Capture the cell that displays the provided text and extract its (x, y) central coordinate. 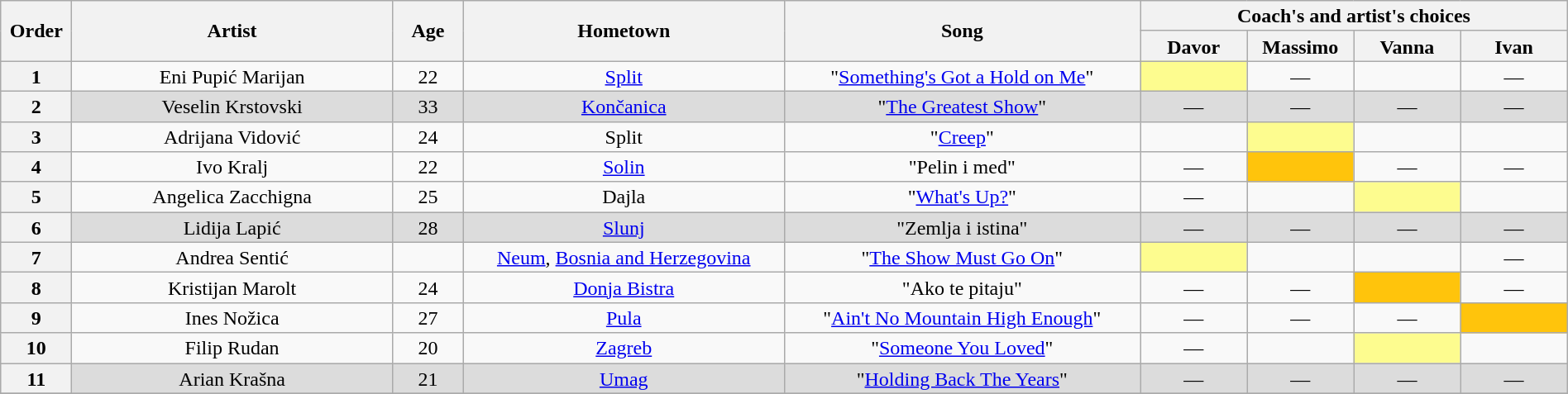
7 (36, 258)
Davor (1194, 46)
20 (428, 349)
28 (428, 228)
Coach's and artist's choices (1355, 17)
"The Greatest Show" (963, 106)
"Ain't No Mountain High Enough" (963, 317)
"Holding Back The Years" (963, 378)
Andrea Sentić (232, 258)
33 (428, 106)
4 (36, 167)
Artist (232, 31)
Solin (624, 167)
Hometown (624, 31)
Kristijan Marolt (232, 287)
"Ako te pitaju" (963, 287)
2 (36, 106)
Neum, Bosnia and Herzegovina (624, 258)
Angelica Zacchigna (232, 197)
9 (36, 317)
"Something's Got a Hold on Me" (963, 76)
Slunj (624, 228)
10 (36, 349)
Donja Bistra (624, 287)
Ivan (1513, 46)
3 (36, 137)
Zagreb (624, 349)
Dajla (624, 197)
27 (428, 317)
Order (36, 31)
6 (36, 228)
Massimo (1300, 46)
"The Show Must Go On" (963, 258)
25 (428, 197)
Filip Rudan (232, 349)
Vanna (1408, 46)
Adrijana Vidović (232, 137)
21 (428, 378)
Age (428, 31)
Umag (624, 378)
Končanica (624, 106)
"Creep" (963, 137)
8 (36, 287)
11 (36, 378)
Ivo Kralj (232, 167)
Arian Krašna (232, 378)
Lidija Lapić (232, 228)
"Pelin i med" (963, 167)
Ines Nožica (232, 317)
Eni Pupić Marijan (232, 76)
Veselin Krstovski (232, 106)
"Someone You Loved" (963, 349)
"What's Up?" (963, 197)
5 (36, 197)
"Zemlja i istina" (963, 228)
Pula (624, 317)
Song (963, 31)
1 (36, 76)
